Output the (x, y) coordinate of the center of the cell containing the given text.  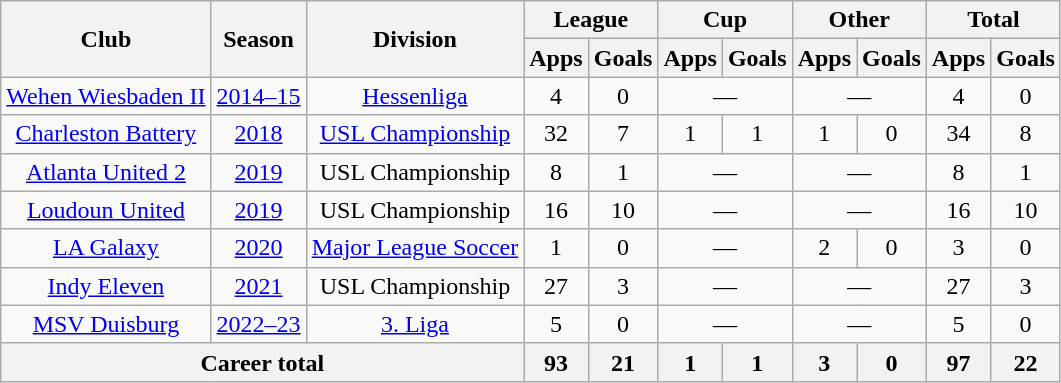
Wehen Wiesbaden II (106, 96)
MSV Duisburg (106, 324)
League (591, 20)
2014–15 (258, 96)
93 (556, 362)
22 (1026, 362)
Loudoun United (106, 210)
21 (623, 362)
Atlanta United 2 (106, 172)
2021 (258, 286)
Major League Soccer (415, 248)
7 (623, 134)
Total (993, 20)
2 (824, 248)
Club (106, 39)
3. Liga (415, 324)
34 (958, 134)
Indy Eleven (106, 286)
Career total (262, 362)
2018 (258, 134)
2020 (258, 248)
Cup (725, 20)
Hessenliga (415, 96)
Charleston Battery (106, 134)
2022–23 (258, 324)
97 (958, 362)
LA Galaxy (106, 248)
Other (859, 20)
Division (415, 39)
32 (556, 134)
Season (258, 39)
